Return the (x, y) coordinate for the center point of the cell that contains the specified text.  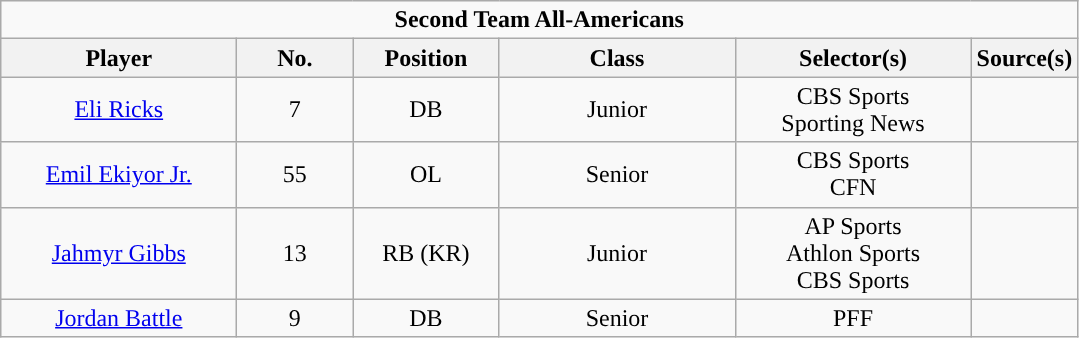
CBS Sports Sporting News (853, 110)
Player (119, 58)
7 (295, 110)
Class (617, 58)
RB (KR) (426, 253)
9 (295, 318)
OL (426, 174)
Selector(s) (853, 58)
Jordan Battle (119, 318)
Jahmyr Gibbs (119, 253)
CBS Sports CFN (853, 174)
55 (295, 174)
13 (295, 253)
Eli Ricks (119, 110)
PFF (853, 318)
Position (426, 58)
Emil Ekiyor Jr. (119, 174)
AP Sports Athlon Sports CBS Sports (853, 253)
No. (295, 58)
Second Team All-Americans (540, 20)
Source(s) (1024, 58)
